From the cell containing the given text, extract its center point as [X, Y] coordinate. 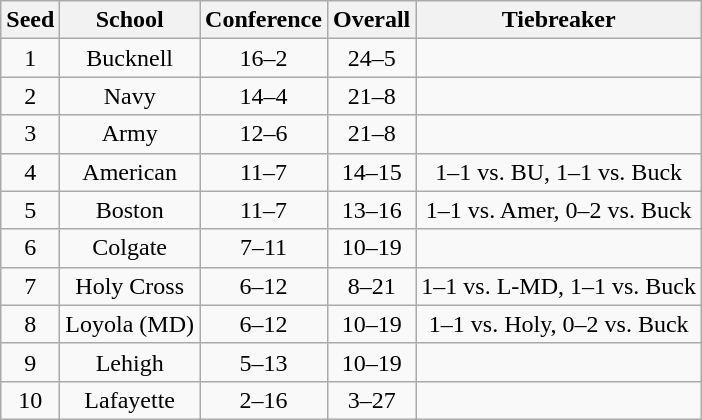
Lafayette [130, 400]
Loyola (MD) [130, 324]
24–5 [371, 58]
3–27 [371, 400]
3 [30, 134]
American [130, 172]
8–21 [371, 286]
14–4 [264, 96]
8 [30, 324]
Army [130, 134]
Lehigh [130, 362]
Boston [130, 210]
Navy [130, 96]
1–1 vs. Holy, 0–2 vs. Buck [559, 324]
7–11 [264, 248]
13–16 [371, 210]
School [130, 20]
1–1 vs. L-MD, 1–1 vs. Buck [559, 286]
14–15 [371, 172]
9 [30, 362]
1–1 vs. BU, 1–1 vs. Buck [559, 172]
Overall [371, 20]
16–2 [264, 58]
5–13 [264, 362]
Bucknell [130, 58]
2 [30, 96]
2–16 [264, 400]
6 [30, 248]
Colgate [130, 248]
1–1 vs. Amer, 0–2 vs. Buck [559, 210]
Tiebreaker [559, 20]
10 [30, 400]
7 [30, 286]
1 [30, 58]
Holy Cross [130, 286]
4 [30, 172]
Conference [264, 20]
Seed [30, 20]
12–6 [264, 134]
5 [30, 210]
